Search for the cell housing the specified text and yield its [X, Y] center coordinate. 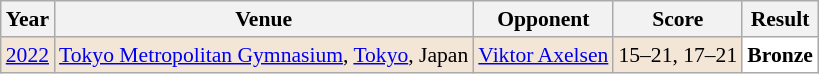
Bronze [780, 55]
Opponent [543, 19]
15–21, 17–21 [678, 55]
Venue [264, 19]
Year [28, 19]
Tokyo Metropolitan Gymnasium, Tokyo, Japan [264, 55]
Result [780, 19]
2022 [28, 55]
Score [678, 19]
Viktor Axelsen [543, 55]
